Scan for the cell matching the given text and deliver its (X, Y) coordinate at center. 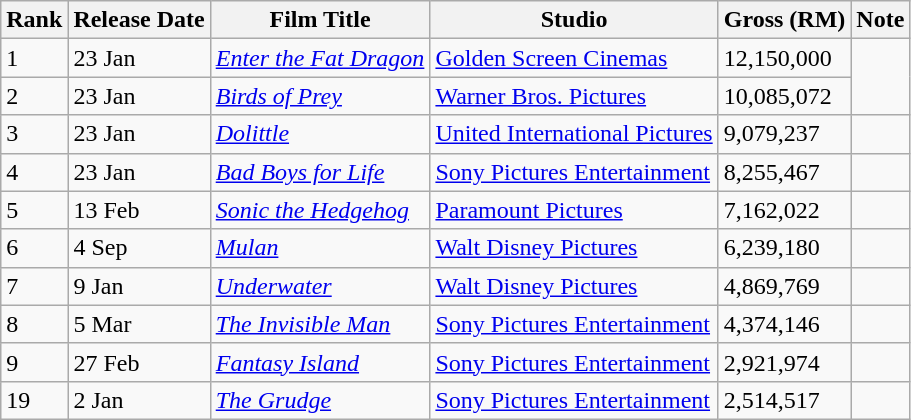
The Grudge (320, 400)
Rank (34, 20)
12,150,000 (784, 58)
Studio (574, 20)
5 Mar (139, 324)
Sonic the Hedgehog (320, 210)
Gross (RM) (784, 20)
Film Title (320, 20)
4 Sep (139, 248)
3 (34, 134)
Note (880, 20)
9 (34, 362)
Release Date (139, 20)
13 Feb (139, 210)
8 (34, 324)
Underwater (320, 286)
9,079,237 (784, 134)
4,374,146 (784, 324)
Birds of Prey (320, 96)
8,255,467 (784, 172)
9 Jan (139, 286)
4,869,769 (784, 286)
19 (34, 400)
2 Jan (139, 400)
United International Pictures (574, 134)
Paramount Pictures (574, 210)
6,239,180 (784, 248)
7 (34, 286)
The Invisible Man (320, 324)
Fantasy Island (320, 362)
Warner Bros. Pictures (574, 96)
4 (34, 172)
Dolittle (320, 134)
27 Feb (139, 362)
Enter the Fat Dragon (320, 58)
Bad Boys for Life (320, 172)
7,162,022 (784, 210)
10,085,072 (784, 96)
2,514,517 (784, 400)
Mulan (320, 248)
6 (34, 248)
1 (34, 58)
2 (34, 96)
Golden Screen Cinemas (574, 58)
5 (34, 210)
2,921,974 (784, 362)
